Search for the cell housing the specified text and yield its [X, Y] center coordinate. 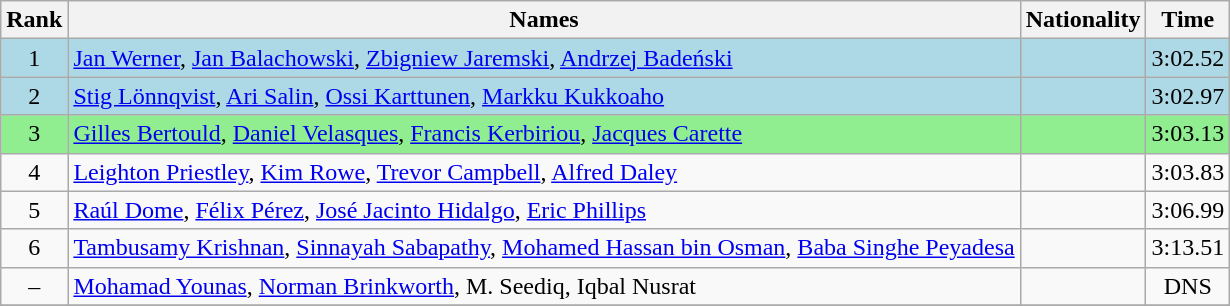
3:02.97 [1188, 96]
3:13.51 [1188, 248]
Leighton Priestley, Kim Rowe, Trevor Campbell, Alfred Daley [544, 172]
Names [544, 20]
3:03.83 [1188, 172]
Time [1188, 20]
Jan Werner, Jan Balachowski, Zbigniew Jaremski, Andrzej Badeński [544, 58]
– [34, 286]
3:03.13 [1188, 134]
6 [34, 248]
3 [34, 134]
2 [34, 96]
Gilles Bertould, Daniel Velasques, Francis Kerbiriou, Jacques Carette [544, 134]
3:02.52 [1188, 58]
5 [34, 210]
Raúl Dome, Félix Pérez, José Jacinto Hidalgo, Eric Phillips [544, 210]
Mohamad Younas, Norman Brinkworth, M. Seediq, Iqbal Nusrat [544, 286]
Nationality [1083, 20]
4 [34, 172]
Rank [34, 20]
DNS [1188, 286]
Stig Lönnqvist, Ari Salin, Ossi Karttunen, Markku Kukkoaho [544, 96]
3:06.99 [1188, 210]
Tambusamy Krishnan, Sinnayah Sabapathy, Mohamed Hassan bin Osman, Baba Singhe Peyadesa [544, 248]
1 [34, 58]
